Scan for the cell matching the given text and deliver its (x, y) coordinate at center. 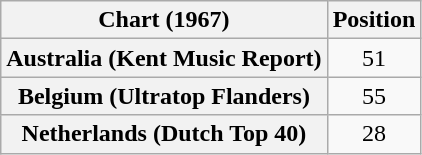
28 (374, 134)
Position (374, 20)
Australia (Kent Music Report) (164, 58)
Netherlands (Dutch Top 40) (164, 134)
Belgium (Ultratop Flanders) (164, 96)
51 (374, 58)
55 (374, 96)
Chart (1967) (164, 20)
